Provide the (x, y) coordinate of the cell's center where the given text is located.  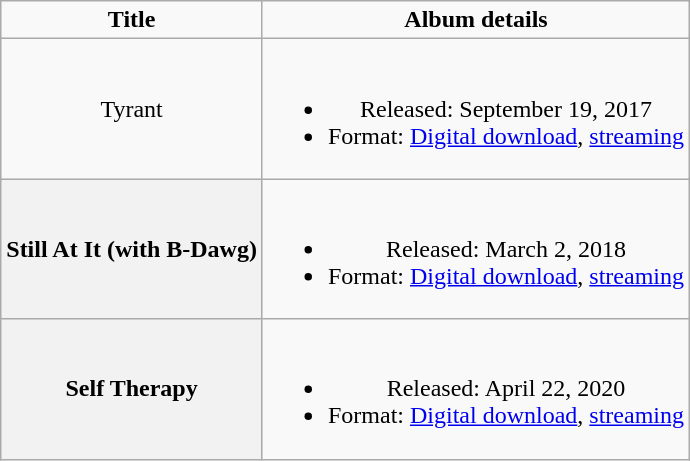
Released: September 19, 2017Format: Digital download, streaming (476, 109)
Title (132, 20)
Tyrant (132, 109)
Album details (476, 20)
Released: March 2, 2018Format: Digital download, streaming (476, 249)
Released: April 22, 2020Format: Digital download, streaming (476, 389)
Self Therapy (132, 389)
Still At It (with B-Dawg) (132, 249)
